For the text-containing cell, return its midpoint in (X, Y) coordinate format. 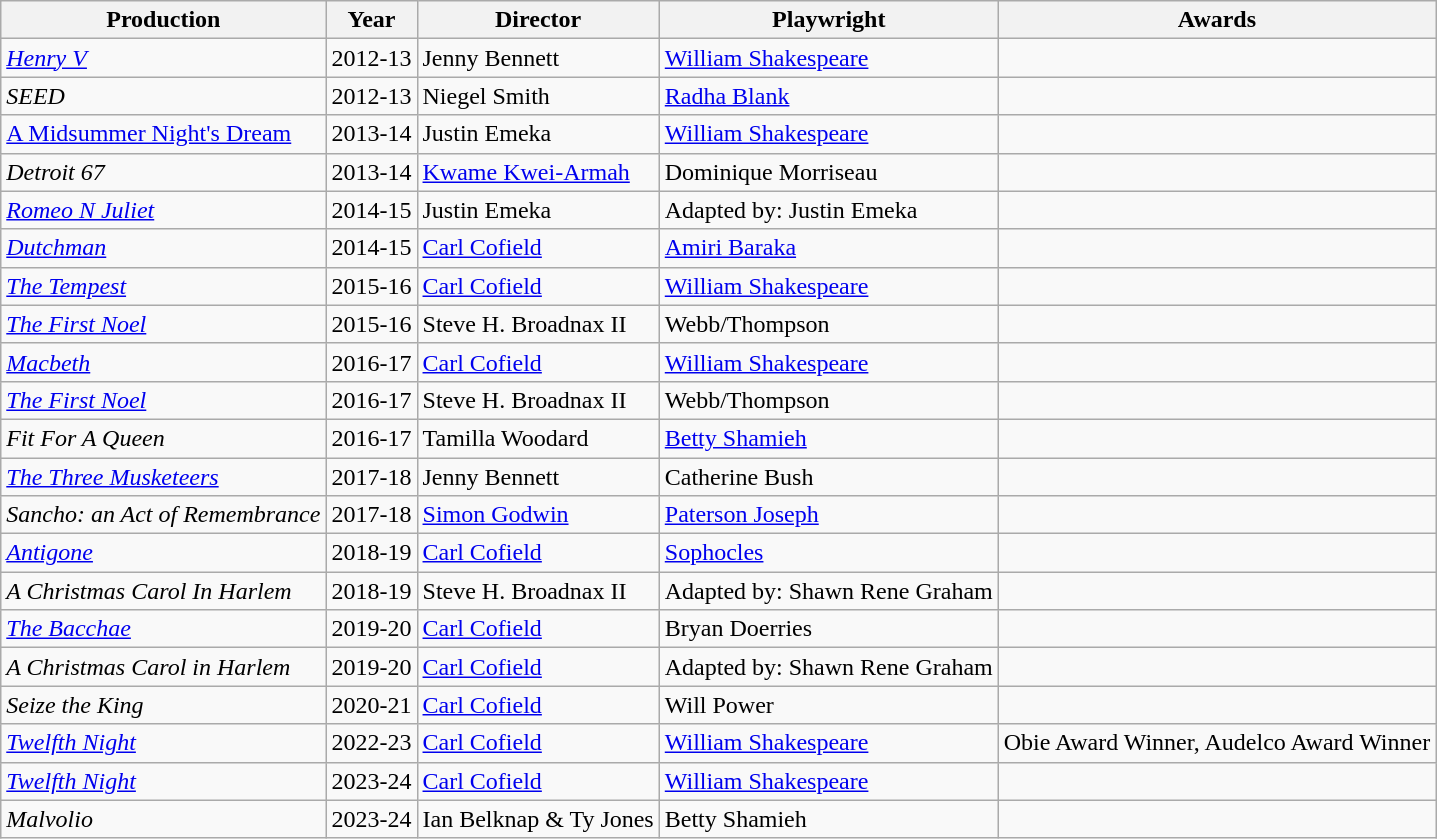
Detroit 67 (164, 172)
Tamilla Woodard (538, 438)
Kwame Kwei-Armah (538, 172)
2020-21 (372, 705)
A Midsummer Night's Dream (164, 134)
Paterson Joseph (828, 515)
Awards (1216, 20)
Seize the King (164, 705)
The Bacchae (164, 629)
A Christmas Carol In Harlem (164, 591)
A Christmas Carol in Harlem (164, 667)
Year (372, 20)
Ian Belknap & Ty Jones (538, 819)
Dominique Morriseau (828, 172)
Sophocles (828, 553)
Romeo N Juliet (164, 210)
2022-23 (372, 743)
Amiri Baraka (828, 248)
The Three Musketeers (164, 477)
Director (538, 20)
Antigone (164, 553)
Radha Blank (828, 96)
Simon Godwin (538, 515)
Sancho: an Act of Remembrance (164, 515)
SEED (164, 96)
Dutchman (164, 248)
Adapted by: Justin Emeka (828, 210)
Catherine Bush (828, 477)
Production (164, 20)
Fit For A Queen (164, 438)
The Tempest (164, 286)
Playwright (828, 20)
Bryan Doerries (828, 629)
Henry V (164, 58)
Will Power (828, 705)
Macbeth (164, 362)
Niegel Smith (538, 96)
Obie Award Winner, Audelco Award Winner (1216, 743)
Malvolio (164, 819)
